Scan for the cell matching the given text and deliver its (x, y) coordinate at center. 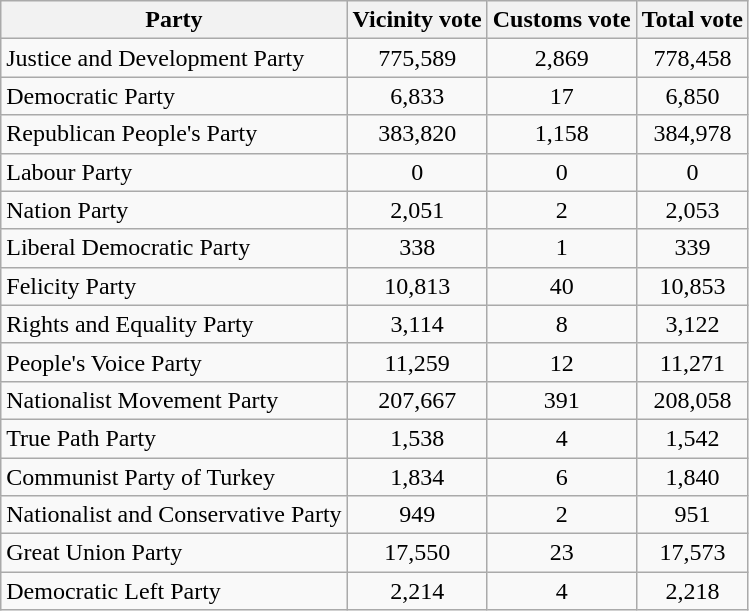
339 (692, 248)
Felicity Party (174, 286)
11,259 (417, 362)
23 (562, 553)
1,840 (692, 477)
Great Union Party (174, 553)
2,051 (417, 210)
949 (417, 515)
Nationalist and Conservative Party (174, 515)
2,218 (692, 591)
17 (562, 96)
6,850 (692, 96)
2,053 (692, 210)
Party (174, 20)
207,667 (417, 400)
1,158 (562, 134)
People's Voice Party (174, 362)
Customs vote (562, 20)
208,058 (692, 400)
778,458 (692, 58)
Vicinity vote (417, 20)
10,813 (417, 286)
1,538 (417, 438)
3,114 (417, 324)
775,589 (417, 58)
6,833 (417, 96)
1,834 (417, 477)
11,271 (692, 362)
Nationalist Movement Party (174, 400)
8 (562, 324)
17,573 (692, 553)
Nation Party (174, 210)
10,853 (692, 286)
12 (562, 362)
338 (417, 248)
Liberal Democratic Party (174, 248)
True Path Party (174, 438)
1,542 (692, 438)
Total vote (692, 20)
Rights and Equality Party (174, 324)
Democratic Left Party (174, 591)
1 (562, 248)
391 (562, 400)
Democratic Party (174, 96)
951 (692, 515)
Labour Party (174, 172)
2,214 (417, 591)
17,550 (417, 553)
Communist Party of Turkey (174, 477)
40 (562, 286)
6 (562, 477)
Republican People's Party (174, 134)
Justice and Development Party (174, 58)
2,869 (562, 58)
383,820 (417, 134)
3,122 (692, 324)
384,978 (692, 134)
